Identify which cell holds the provided text, then report its [X, Y] central coordinate. 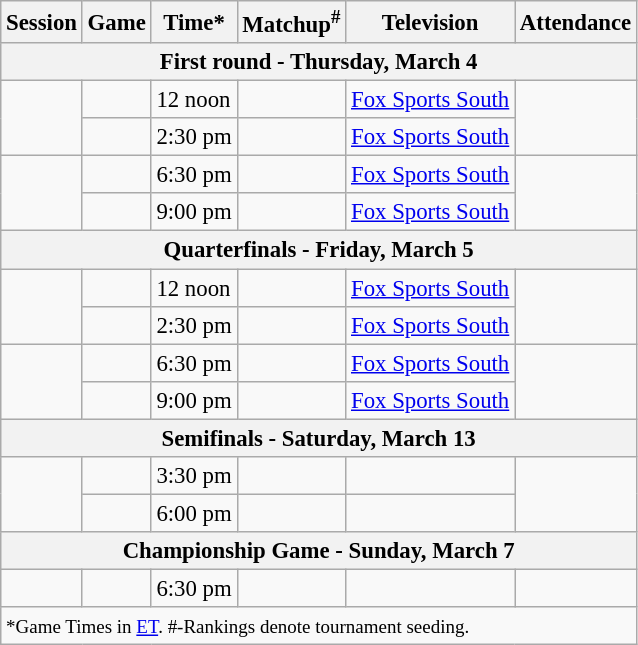
Matchup# [292, 22]
Attendance [576, 22]
First round - Thursday, March 4 [319, 62]
Session [42, 22]
3:30 pm [194, 476]
Championship Game - Sunday, March 7 [319, 551]
*Game Times in ET. #-Rankings denote tournament seeding. [319, 626]
Time* [194, 22]
Television [430, 22]
Game [116, 22]
Semifinals - Saturday, March 13 [319, 438]
6:00 pm [194, 513]
Quarterfinals - Friday, March 5 [319, 250]
